Search for the cell housing the specified text and yield its [X, Y] center coordinate. 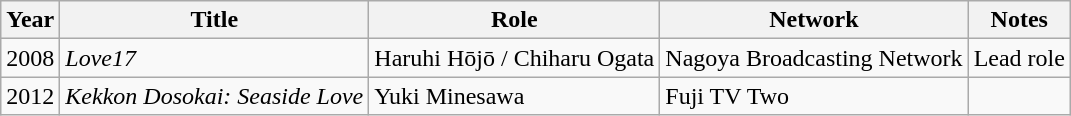
Title [214, 20]
Yuki Minesawa [514, 96]
Network [814, 20]
Love17 [214, 58]
Notes [1019, 20]
Fuji TV Two [814, 96]
Role [514, 20]
Nagoya Broadcasting Network [814, 58]
Lead role [1019, 58]
Haruhi Hōjō / Chiharu Ogata [514, 58]
Kekkon Dosokai: Seaside Love [214, 96]
2008 [30, 58]
Year [30, 20]
2012 [30, 96]
